Output the [x, y] coordinate of the center of the cell containing the given text.  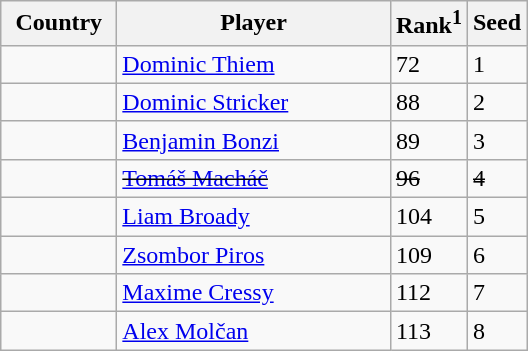
Country [59, 24]
4 [496, 178]
113 [428, 331]
109 [428, 255]
112 [428, 293]
Benjamin Bonzi [254, 140]
Player [254, 24]
72 [428, 64]
Liam Broady [254, 217]
7 [496, 293]
Seed [496, 24]
89 [428, 140]
8 [496, 331]
3 [496, 140]
2 [496, 102]
6 [496, 255]
Maxime Cressy [254, 293]
Tomáš Macháč [254, 178]
Alex Molčan [254, 331]
96 [428, 178]
88 [428, 102]
Rank1 [428, 24]
Zsombor Piros [254, 255]
Dominic Stricker [254, 102]
5 [496, 217]
Dominic Thiem [254, 64]
1 [496, 64]
104 [428, 217]
